Return [X, Y] of the center of cell containing provided text 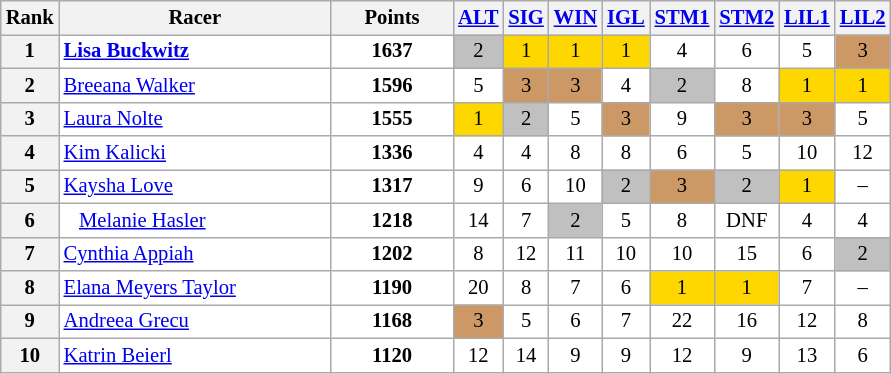
20 [478, 287]
1317 [392, 186]
Laura Nolte [195, 119]
1596 [392, 85]
16 [746, 321]
SIG [526, 17]
1555 [392, 119]
Melanie Hasler [195, 220]
STM2 [746, 17]
22 [682, 321]
Breeana Walker [195, 85]
Kaysha Love [195, 186]
Cynthia Appiah [195, 254]
DNF [746, 220]
ALT [478, 17]
Points [392, 17]
11 [576, 254]
Rank [30, 17]
1168 [392, 321]
1190 [392, 287]
Katrin Beierl [195, 355]
STM1 [682, 17]
Lisa Buckwitz [195, 51]
Racer [195, 17]
IGL [626, 17]
1336 [392, 153]
Elana Meyers Taylor [195, 287]
1120 [392, 355]
1202 [392, 254]
13 [807, 355]
1637 [392, 51]
LIL2 [863, 17]
LIL1 [807, 17]
15 [746, 254]
1218 [392, 220]
Andreea Grecu [195, 321]
Kim Kalicki [195, 153]
WIN [576, 17]
